For the text-containing cell, return its midpoint in (x, y) coordinate format. 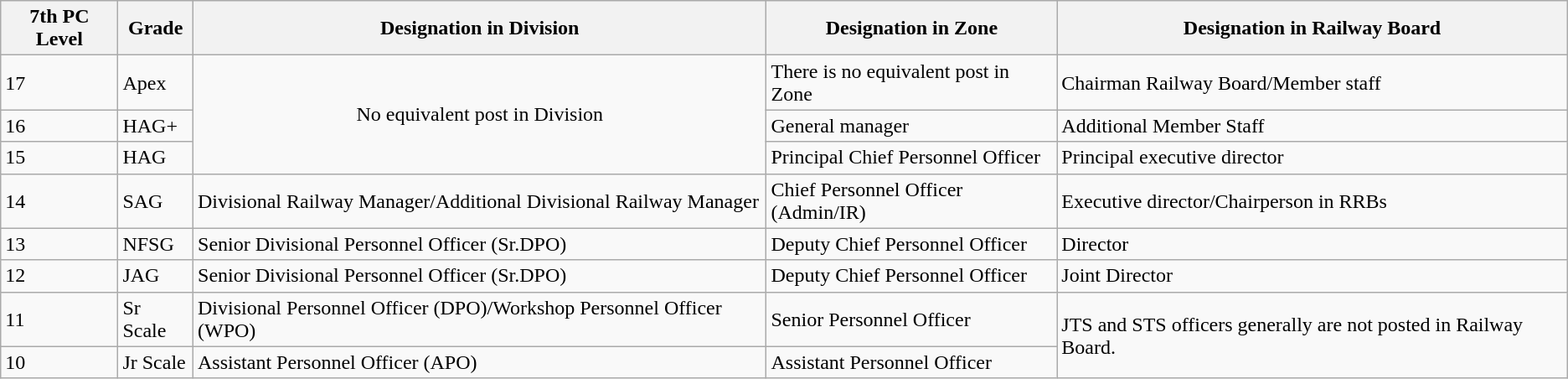
General manager (911, 126)
13 (59, 244)
14 (59, 201)
Chairman Railway Board/Member staff (1312, 82)
Sr Scale (156, 319)
Assistant Personnel Officer (APO) (480, 362)
Divisional Personnel Officer (DPO)/Workshop Personnel Officer (WPO) (480, 319)
Executive director/Chairperson in RRBs (1312, 201)
NFSG (156, 244)
There is no equivalent post in Zone (911, 82)
Assistant Personnel Officer (911, 362)
Apex (156, 82)
15 (59, 158)
Joint Director (1312, 276)
12 (59, 276)
Designation in Zone (911, 29)
7th PC Level (59, 29)
Designation in Railway Board (1312, 29)
Designation in Division (480, 29)
JTS and STS officers generally are not posted in Railway Board. (1312, 335)
Jr Scale (156, 362)
Chief Personnel Officer (Admin/IR) (911, 201)
16 (59, 126)
Principal executive director (1312, 158)
Divisional Railway Manager/Additional Divisional Railway Manager (480, 201)
10 (59, 362)
HAG+ (156, 126)
Grade (156, 29)
Director (1312, 244)
17 (59, 82)
11 (59, 319)
No equivalent post in Division (480, 114)
SAG (156, 201)
Principal Chief Personnel Officer (911, 158)
Senior Personnel Officer (911, 319)
Additional Member Staff (1312, 126)
HAG (156, 158)
JAG (156, 276)
